From the cell containing the given text, extract its center point as [x, y] coordinate. 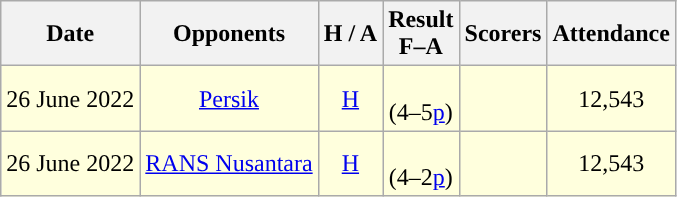
Attendance [611, 34]
H / A [350, 34]
Opponents [229, 34]
ResultF–A [421, 34]
Date [70, 34]
Persik [229, 98]
RANS Nusantara [229, 164]
Scorers [503, 34]
(4–5p) [421, 98]
(4–2p) [421, 164]
